Pinpoint the cell where the given text exists, returning its [X, Y] midpoint coordinate. 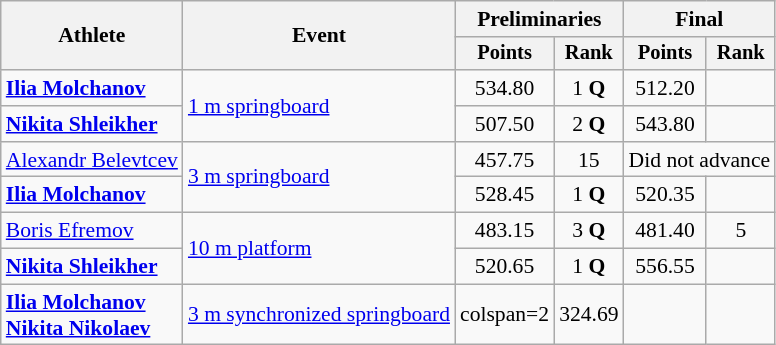
Event [319, 36]
3 Q [588, 231]
3 m springboard [319, 178]
457.75 [504, 160]
512.20 [666, 88]
15 [588, 160]
2 Q [588, 124]
10 m platform [319, 248]
Boris Efremov [92, 231]
543.80 [666, 124]
Athlete [92, 36]
534.80 [504, 88]
507.50 [504, 124]
483.15 [504, 231]
Ilia MolchanovNikita Nikolaev [92, 314]
556.55 [666, 267]
1 m springboard [319, 106]
520.65 [504, 267]
5 [740, 231]
3 m synchronized springboard [319, 314]
Did not advance [700, 160]
Preliminaries [540, 19]
Final [700, 19]
colspan=2 [504, 314]
528.45 [504, 195]
Alexandr Belevtcev [92, 160]
481.40 [666, 231]
520.35 [666, 195]
324.69 [588, 314]
